Return the (x, y) coordinate for the center point of the cell that contains the specified text.  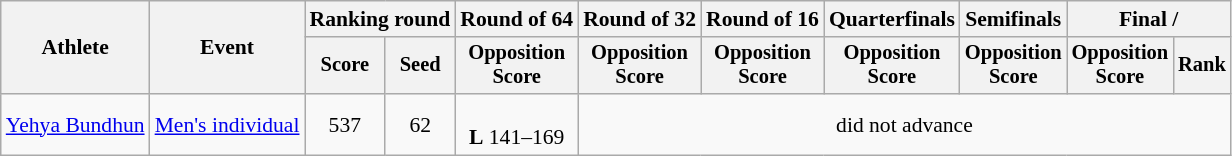
Round of 32 (640, 19)
Round of 64 (516, 19)
Ranking round (380, 19)
Men's individual (228, 124)
Event (228, 48)
Score (346, 66)
L 141–169 (516, 124)
Seed (420, 66)
Quarterfinals (892, 19)
Round of 16 (762, 19)
Final / (1149, 19)
62 (420, 124)
537 (346, 124)
Semifinals (1014, 19)
Yehya Bundhun (76, 124)
did not advance (904, 124)
Athlete (76, 48)
Rank (1202, 66)
